Output the (X, Y) coordinate of the center of the cell containing the given text.  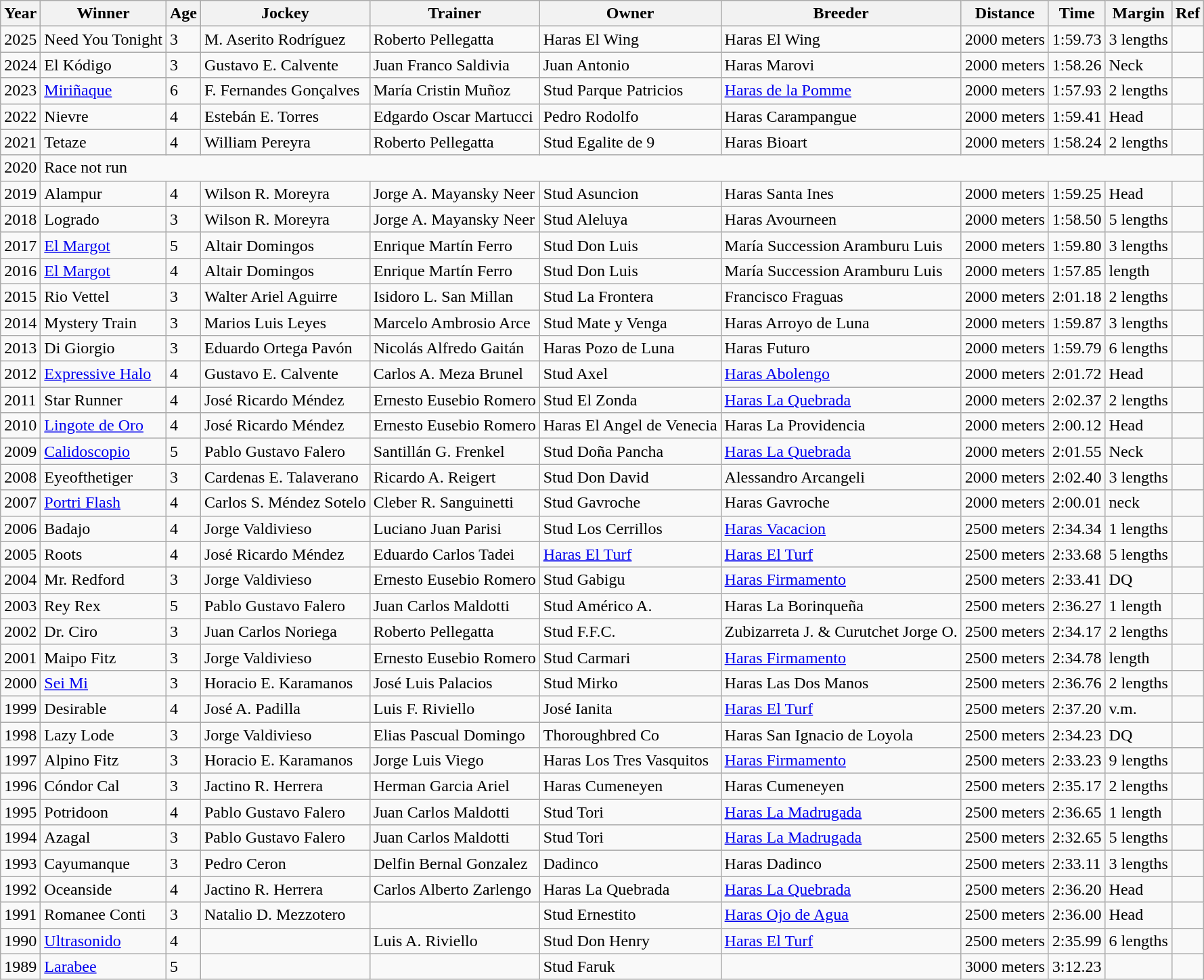
Stud Américo A. (630, 606)
Haras Gavroche (841, 503)
2011 (20, 400)
2001 (20, 657)
Alpino Fitz (104, 761)
2:35.99 (1077, 941)
Distance (1004, 14)
Edgardo Oscar Martucci (455, 116)
1:58.26 (1077, 65)
Marios Luis Leyes (285, 323)
Carlos A. Meza Brunel (455, 374)
Walter Ariel Aguirre (285, 296)
Ricardo A. Reigert (455, 477)
2:01.55 (1077, 451)
1996 (20, 786)
Stud Don Henry (630, 941)
1:59.25 (1077, 194)
Haras El Angel de Venecia (630, 426)
Winner (104, 14)
Stud Mate y Venga (630, 323)
Year (20, 14)
Haras Ojo de Agua (841, 915)
Jockey (285, 14)
2021 (20, 142)
Sei Mi (104, 683)
2:33.11 (1077, 864)
2006 (20, 529)
Rio Vettel (104, 296)
Margin (1138, 14)
Haras Dadinco (841, 864)
2:36.00 (1077, 915)
2005 (20, 554)
1:59.73 (1077, 39)
Stud Los Cerrillos (630, 529)
Lazy Lode (104, 734)
1 lengths (1138, 529)
Stud Axel (630, 374)
2010 (20, 426)
Haras La Providencia (841, 426)
M. Aserito Rodríguez (285, 39)
Stud La Frontera (630, 296)
2:37.20 (1077, 709)
Zubizarreta J. & Curutchet Jorge O. (841, 631)
Stud Faruk (630, 966)
Carlos Alberto Zarlengo (455, 889)
6 (183, 91)
Haras Pozo de Luna (630, 349)
Tetaze (104, 142)
Stud Egalite de 9 (630, 142)
Romanee Conti (104, 915)
Logrado (104, 219)
Ref (1187, 14)
1:59.80 (1077, 245)
2016 (20, 271)
2019 (20, 194)
1993 (20, 864)
1:58.50 (1077, 219)
1:59.79 (1077, 349)
Need You Tonight (104, 39)
Santillán G. Frenkel (455, 451)
Stud Gavroche (630, 503)
Elias Pascual Domingo (455, 734)
Eduardo Ortega Pavón (285, 349)
Stud F.F.C. (630, 631)
Stud Don David (630, 477)
Nicolás Alfredo Gaitán (455, 349)
José Luis Palacios (455, 683)
2:02.40 (1077, 477)
2022 (20, 116)
2024 (20, 65)
2003 (20, 606)
Calidoscopio (104, 451)
Juan Carlos Noriega (285, 631)
Miriñaque (104, 91)
1:57.85 (1077, 271)
2018 (20, 219)
Stud Parque Patricios (630, 91)
2015 (20, 296)
Haras de la Pomme (841, 91)
William Pereyra (285, 142)
9 lengths (1138, 761)
2:32.65 (1077, 838)
Luis A. Riviello (455, 941)
2:36.76 (1077, 683)
Eyeofthetiger (104, 477)
Rey Rex (104, 606)
1997 (20, 761)
Luis F. Riviello (455, 709)
2:01.18 (1077, 296)
Delfin Bernal Gonzalez (455, 864)
Stud Aleluya (630, 219)
Pedro Ceron (285, 864)
Di Giorgio (104, 349)
2:36.27 (1077, 606)
2:34.78 (1077, 657)
F. Fernandes Gonçalves (285, 91)
Stud Ernestito (630, 915)
2:00.12 (1077, 426)
2009 (20, 451)
Haras Los Tres Vasquitos (630, 761)
2000 (20, 683)
José Ianita (630, 709)
Cóndor Cal (104, 786)
1:58.24 (1077, 142)
1994 (20, 838)
Juan Antonio (630, 65)
Alessandro Arcangeli (841, 477)
Haras San Ignacio de Loyola (841, 734)
3000 meters (1004, 966)
Herman Garcia Ariel (455, 786)
Race not run (623, 168)
1992 (20, 889)
Haras Las Dos Manos (841, 683)
2:34.17 (1077, 631)
2:33.41 (1077, 580)
Star Runner (104, 400)
Carlos S. Méndez Sotelo (285, 503)
2:36.65 (1077, 812)
Badajo (104, 529)
3:12.23 (1077, 966)
Desirable (104, 709)
2023 (20, 91)
2017 (20, 245)
José A. Padilla (285, 709)
2:02.37 (1077, 400)
2020 (20, 168)
Portri Flash (104, 503)
Expressive Halo (104, 374)
Potridoon (104, 812)
Haras Carampangue (841, 116)
Alampur (104, 194)
2:34.23 (1077, 734)
Haras Marovi (841, 65)
Trainer (455, 14)
Time (1077, 14)
2:33.23 (1077, 761)
1:59.87 (1077, 323)
1989 (20, 966)
Cleber R. Sanguinetti (455, 503)
2012 (20, 374)
Marcelo Ambrosio Arce (455, 323)
Pedro Rodolfo (630, 116)
Cardenas E. Talaverano (285, 477)
Nievre (104, 116)
Haras Santa Ines (841, 194)
2:36.20 (1077, 889)
1:57.93 (1077, 91)
Azagal (104, 838)
Isidoro L. San Millan (455, 296)
Natalio D. Mezzotero (285, 915)
Mr. Redford (104, 580)
1991 (20, 915)
2013 (20, 349)
Dadinco (630, 864)
Stud Gabigu (630, 580)
Haras Bioart (841, 142)
Stud Mirko (630, 683)
Ultrasonido (104, 941)
Mystery Train (104, 323)
2025 (20, 39)
María Cristin Muñoz (455, 91)
El Kódigo (104, 65)
Haras Abolengo (841, 374)
v.m. (1138, 709)
neck (1138, 503)
2:35.17 (1077, 786)
2002 (20, 631)
Lingote de Oro (104, 426)
Haras Avourneen (841, 219)
Oceanside (104, 889)
2:34.34 (1077, 529)
Jorge Luis Viego (455, 761)
2:33.68 (1077, 554)
Owner (630, 14)
Estebán E. Torres (285, 116)
Haras Vacacion (841, 529)
Stud Doña Pancha (630, 451)
Dr. Ciro (104, 631)
Haras Futuro (841, 349)
Luciano Juan Parisi (455, 529)
2008 (20, 477)
Thoroughbred Co (630, 734)
1999 (20, 709)
Juan Franco Saldivia (455, 65)
2004 (20, 580)
Maipo Fitz (104, 657)
Larabee (104, 966)
1995 (20, 812)
Breeder (841, 14)
1990 (20, 941)
Eduardo Carlos Tadei (455, 554)
Stud Asuncion (630, 194)
Francisco Fraguas (841, 296)
2014 (20, 323)
2007 (20, 503)
Haras La Borinqueña (841, 606)
1:59.41 (1077, 116)
Cayumanque (104, 864)
Stud El Zonda (630, 400)
1998 (20, 734)
Stud Carmari (630, 657)
2:01.72 (1077, 374)
Age (183, 14)
2:00.01 (1077, 503)
Roots (104, 554)
Haras Arroyo de Luna (841, 323)
